From the cell containing the given text, extract its center point as (x, y) coordinate. 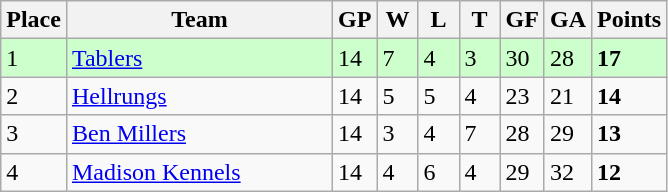
6 (438, 172)
Madison Kennels (199, 172)
Hellrungs (199, 96)
30 (522, 58)
2 (34, 96)
Place (34, 20)
Team (199, 20)
1 (34, 58)
T (480, 20)
GP (355, 20)
Points (630, 20)
12 (630, 172)
23 (522, 96)
Ben Millers (199, 134)
L (438, 20)
Tablers (199, 58)
32 (568, 172)
W (398, 20)
13 (630, 134)
21 (568, 96)
GF (522, 20)
GA (568, 20)
17 (630, 58)
